Scan for the cell matching the given text and deliver its (x, y) coordinate at center. 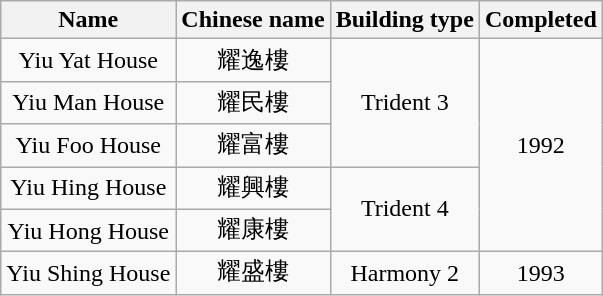
Yiu Hong House (88, 230)
耀康樓 (253, 230)
耀盛樓 (253, 274)
Name (88, 20)
Trident 4 (404, 208)
Yiu Hing House (88, 188)
Yiu Foo House (88, 146)
耀逸樓 (253, 60)
Completed (540, 20)
耀民樓 (253, 102)
Chinese name (253, 20)
Yiu Man House (88, 102)
Yiu Shing House (88, 274)
1992 (540, 146)
耀富樓 (253, 146)
Building type (404, 20)
Yiu Yat House (88, 60)
1993 (540, 274)
耀興樓 (253, 188)
Harmony 2 (404, 274)
Trident 3 (404, 103)
